Provide the [X, Y] coordinate of the cell's center where the given text is located.  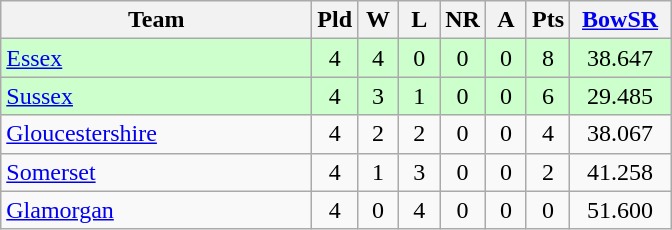
Sussex [156, 96]
BowSR [620, 20]
Somerset [156, 172]
Pts [548, 20]
Essex [156, 58]
Gloucestershire [156, 134]
NR [463, 20]
38.067 [620, 134]
51.600 [620, 210]
29.485 [620, 96]
Team [156, 20]
L [420, 20]
41.258 [620, 172]
Glamorgan [156, 210]
8 [548, 58]
6 [548, 96]
38.647 [620, 58]
A [506, 20]
Pld [335, 20]
W [378, 20]
